Search for the cell housing the specified text and yield its (X, Y) center coordinate. 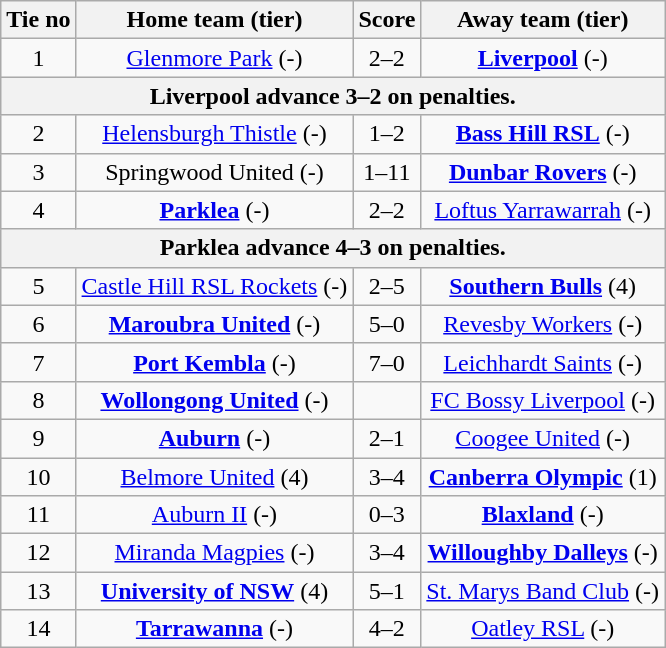
Bass Hill RSL (-) (543, 134)
3 (38, 172)
Tarrawanna (-) (214, 629)
Liverpool (-) (543, 58)
13 (38, 591)
Belmore United (4) (214, 477)
8 (38, 400)
St. Marys Band Club (-) (543, 591)
7–0 (387, 362)
2 (38, 134)
Willoughby Dalleys (-) (543, 553)
Southern Bulls (4) (543, 286)
Liverpool advance 3–2 on penalties. (333, 96)
0–3 (387, 515)
Parklea advance 4–3 on penalties. (333, 248)
Away team (tier) (543, 20)
Auburn (-) (214, 438)
Auburn II (-) (214, 515)
Score (387, 20)
14 (38, 629)
Castle Hill RSL Rockets (-) (214, 286)
Port Kembla (-) (214, 362)
Oatley RSL (-) (543, 629)
Home team (tier) (214, 20)
University of NSW (4) (214, 591)
Parklea (-) (214, 210)
Revesby Workers (-) (543, 324)
10 (38, 477)
FC Bossy Liverpool (-) (543, 400)
Canberra Olympic (1) (543, 477)
Glenmore Park (-) (214, 58)
Dunbar Rovers (-) (543, 172)
5–0 (387, 324)
1–11 (387, 172)
Coogee United (-) (543, 438)
9 (38, 438)
4–2 (387, 629)
Springwood United (-) (214, 172)
Helensburgh Thistle (-) (214, 134)
Maroubra United (-) (214, 324)
2–1 (387, 438)
7 (38, 362)
Leichhardt Saints (-) (543, 362)
Wollongong United (-) (214, 400)
Tie no (38, 20)
Blaxland (-) (543, 515)
Miranda Magpies (-) (214, 553)
2–5 (387, 286)
1–2 (387, 134)
12 (38, 553)
4 (38, 210)
11 (38, 515)
5 (38, 286)
5–1 (387, 591)
Loftus Yarrawarrah (-) (543, 210)
6 (38, 324)
1 (38, 58)
